Determine the [X, Y] coordinate at the center of the cell enclosing the given text.  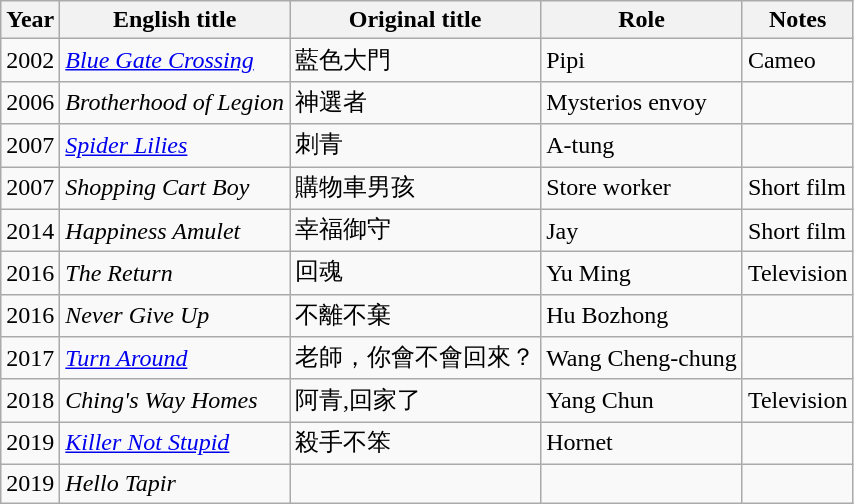
2017 [30, 358]
Jay [642, 230]
神選者 [416, 102]
回魂 [416, 274]
Never Give Up [175, 316]
Ching's Way Homes [175, 400]
Wang Cheng-chung [642, 358]
Mysterios envoy [642, 102]
Notes [798, 20]
Shopping Cart Boy [175, 188]
2018 [30, 400]
Yang Chun [642, 400]
殺手不笨 [416, 444]
Hello Tapir [175, 483]
老師，你會不會回來？ [416, 358]
2014 [30, 230]
A-tung [642, 146]
購物車男孩 [416, 188]
Cameo [798, 60]
幸福御守 [416, 230]
Blue Gate Crossing [175, 60]
Original title [416, 20]
Spider Lilies [175, 146]
Yu Ming [642, 274]
Year [30, 20]
Pipi [642, 60]
阿青,回家了 [416, 400]
Brotherhood of Legion [175, 102]
2006 [30, 102]
Happiness Amulet [175, 230]
Role [642, 20]
Killer Not Stupid [175, 444]
Turn Around [175, 358]
2002 [30, 60]
不離不棄 [416, 316]
English title [175, 20]
Hu Bozhong [642, 316]
Hornet [642, 444]
Store worker [642, 188]
The Return [175, 274]
藍色大門 [416, 60]
刺青 [416, 146]
